Find where the given text appears and provide that cell's center as (X, Y) coordinate. 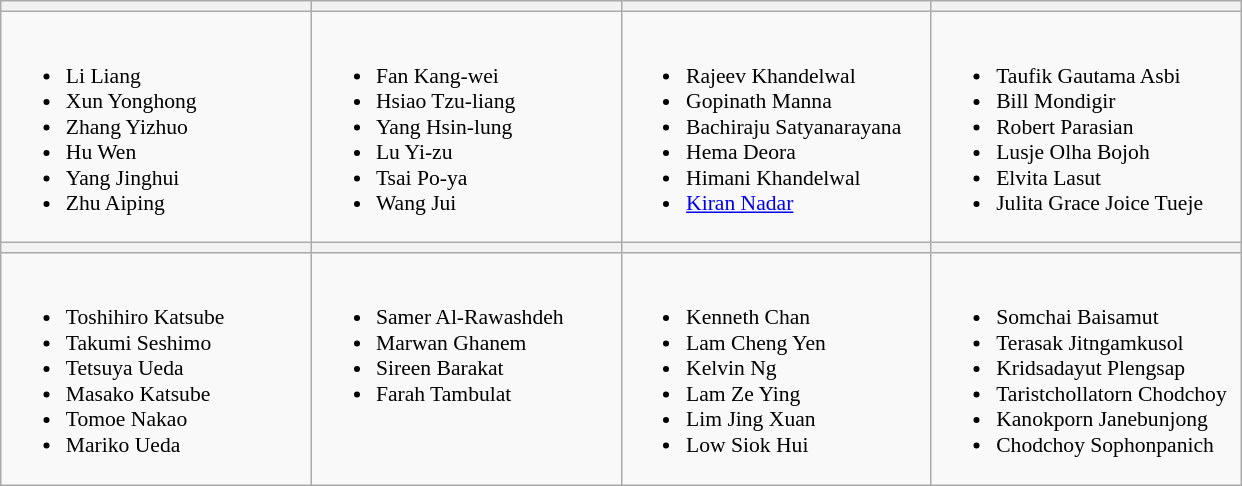
Kenneth ChanLam Cheng YenKelvin NgLam Ze YingLim Jing XuanLow Siok Hui (776, 369)
Taufik Gautama AsbiBill MondigirRobert ParasianLusje Olha BojohElvita LasutJulita Grace Joice Tueje (1086, 127)
Fan Kang-weiHsiao Tzu-liangYang Hsin-lungLu Yi-zuTsai Po-yaWang Jui (466, 127)
Rajeev KhandelwalGopinath MannaBachiraju SatyanarayanaHema DeoraHimani KhandelwalKiran Nadar (776, 127)
Li LiangXun YonghongZhang YizhuoHu WenYang JinghuiZhu Aiping (156, 127)
Samer Al-RawashdehMarwan GhanemSireen BarakatFarah Tambulat (466, 369)
Somchai BaisamutTerasak JitngamkusolKridsadayut PlengsapTaristchollatorn ChodchoyKanokporn JanebunjongChodchoy Sophonpanich (1086, 369)
Toshihiro KatsubeTakumi SeshimoTetsuya UedaMasako KatsubeTomoe NakaoMariko Ueda (156, 369)
